Find where the given text appears and provide that cell's center as (x, y) coordinate. 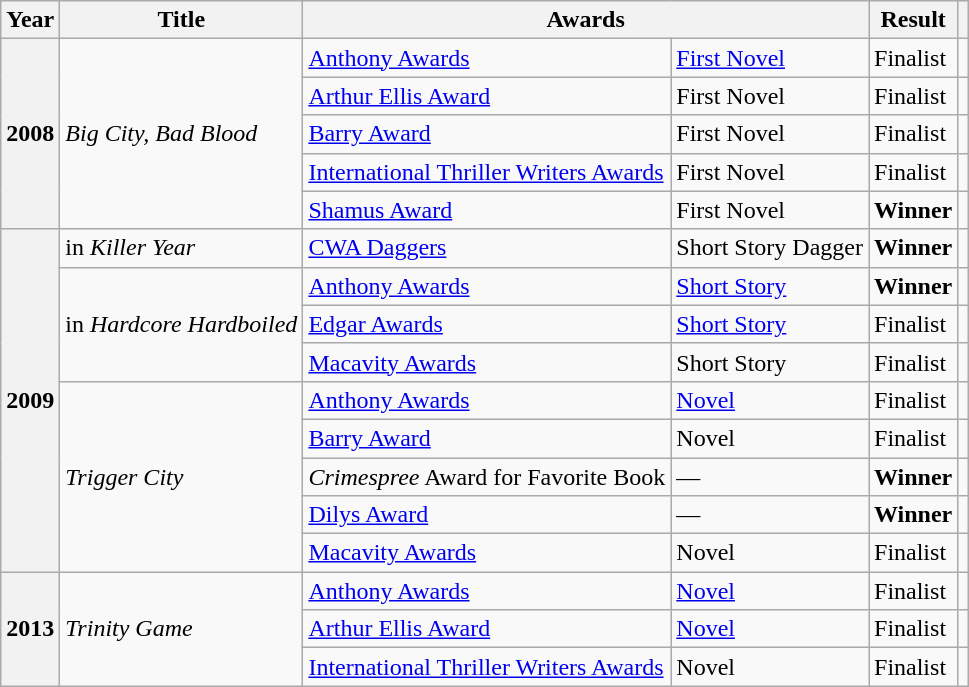
Short Story Dagger (770, 248)
Title (182, 20)
in Hardcore Hardboiled (182, 324)
2013 (30, 629)
CWA Daggers (487, 248)
Year (30, 20)
in Killer Year (182, 248)
Crimespree Award for Favorite Book (487, 477)
2009 (30, 400)
Result (912, 20)
Trinity Game (182, 629)
Shamus Award (487, 210)
Big City, Bad Blood (182, 134)
Trigger City (182, 476)
Edgar Awards (487, 324)
2008 (30, 134)
Dilys Award (487, 515)
Awards (586, 20)
